Identify which cell holds the provided text, then report its [x, y] central coordinate. 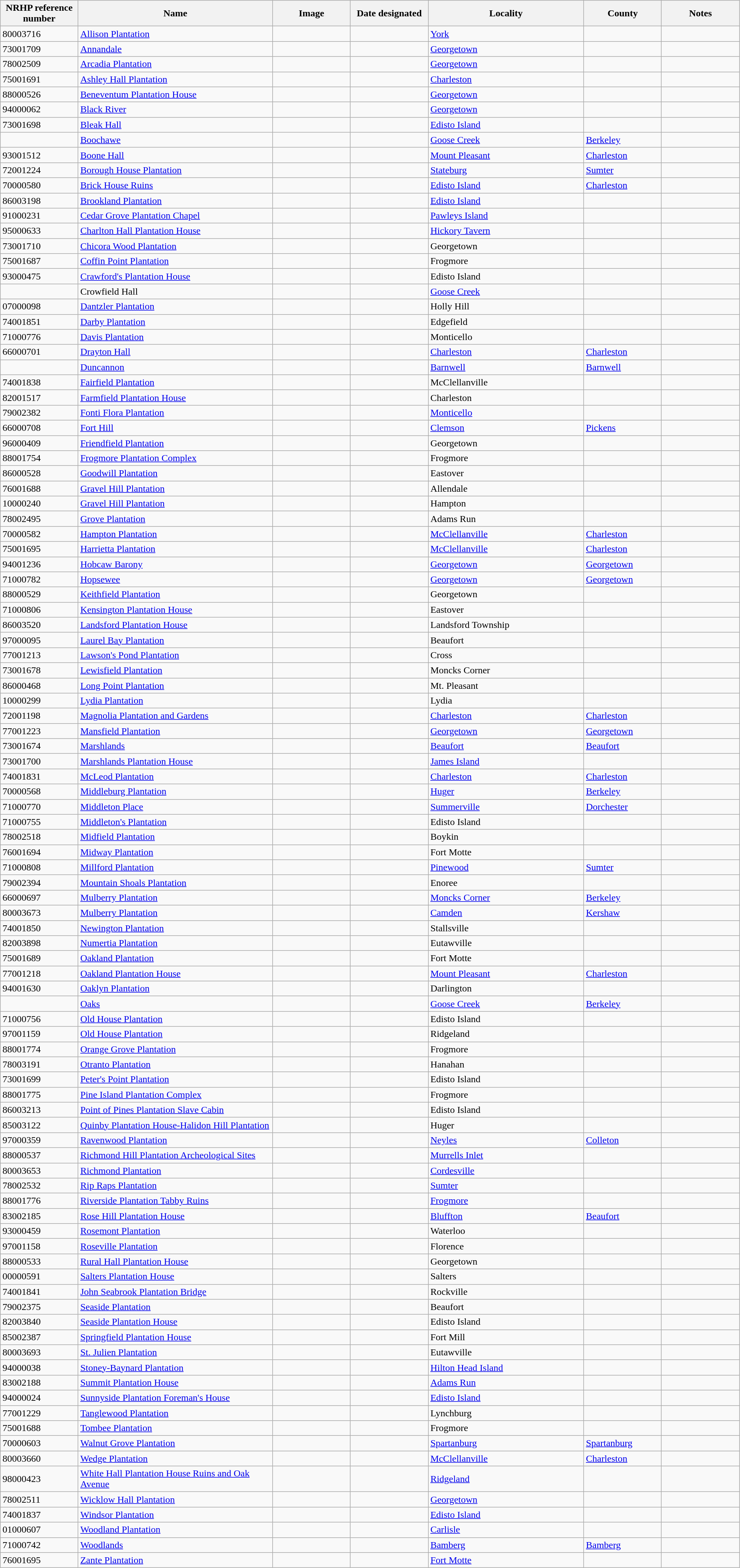
Holly Hill [506, 307]
80003673 [39, 913]
Oakland Plantation [175, 958]
Millford Plantation [175, 867]
Farmfield Plantation House [175, 397]
77001218 [39, 974]
73001710 [39, 246]
97001159 [39, 1034]
78002532 [39, 1186]
88000526 [39, 94]
Darlington [506, 989]
Borough House Plantation [175, 170]
Allendale [506, 489]
74001851 [39, 322]
Midway Plantation [175, 852]
Coffin Point Plantation [175, 261]
74001837 [39, 1515]
75001687 [39, 261]
71000756 [39, 1019]
79002382 [39, 413]
73001700 [39, 761]
83002188 [39, 1382]
88001754 [39, 458]
Kershaw [623, 913]
71000776 [39, 337]
Orange Grove Plantation [175, 1049]
86003520 [39, 625]
Davis Plantation [175, 337]
75001688 [39, 1428]
Middleton's Plantation [175, 822]
Pawleys Island [506, 216]
97000095 [39, 640]
75001691 [39, 79]
Rural Hall Plantation House [175, 1261]
Mansfield Plantation [175, 731]
66000697 [39, 897]
Quinby Plantation House-Halidon Hill Plantation [175, 1125]
94001236 [39, 564]
77001229 [39, 1413]
97000359 [39, 1140]
86003198 [39, 200]
80003653 [39, 1170]
Sunnyside Plantation Foreman's House [175, 1398]
82003898 [39, 943]
Wedge Plantation [175, 1459]
Stoney-Baynard Plantation [175, 1367]
Salters Plantation House [175, 1277]
Point of Pines Plantation Slave Cabin [175, 1110]
Bluffton [506, 1216]
Crawford's Plantation House [175, 276]
Lydia Plantation [175, 701]
94000038 [39, 1367]
Woodland Plantation [175, 1530]
Rose Hill Plantation House [175, 1216]
97001158 [39, 1246]
85002387 [39, 1337]
Seaside Plantation House [175, 1322]
07000098 [39, 307]
83002185 [39, 1216]
White Hall Plantation House Ruins and Oak Avenue [175, 1479]
Harrietta Plantation [175, 549]
Boone Hall [175, 155]
Hampton [506, 504]
Lawson's Pond Plantation [175, 655]
98000423 [39, 1479]
70000568 [39, 792]
78003191 [39, 1064]
Walnut Grove Plantation [175, 1443]
Rip Raps Plantation [175, 1186]
Frogmore Plantation Complex [175, 458]
74001841 [39, 1292]
Carlisle [506, 1530]
Fort Mill [506, 1337]
Locality [506, 14]
94000024 [39, 1398]
Notes [701, 14]
79002394 [39, 882]
88001774 [39, 1049]
Cross [506, 655]
Oaks [175, 1004]
71000755 [39, 822]
Oaklyn Plantation [175, 989]
Arcadia Plantation [175, 64]
Landsford Township [506, 625]
78002495 [39, 519]
County [623, 14]
73001709 [39, 49]
72001198 [39, 716]
88000533 [39, 1261]
Rosemont Plantation [175, 1231]
Windsor Plantation [175, 1515]
Clemson [506, 428]
Hopsewee [175, 579]
10000299 [39, 701]
86000468 [39, 685]
76001688 [39, 489]
73001698 [39, 125]
Otranto Plantation [175, 1064]
71000808 [39, 867]
Tanglewood Plantation [175, 1413]
Hanahan [506, 1064]
94000062 [39, 109]
73001674 [39, 746]
74001838 [39, 382]
Woodlands [175, 1545]
Boochawe [175, 140]
91000231 [39, 216]
James Island [506, 761]
Middleton Place [175, 807]
75001689 [39, 958]
Murrells Inlet [506, 1155]
Lynchburg [506, 1413]
Ravenwood Plantation [175, 1140]
Keithfield Plantation [175, 594]
78002518 [39, 837]
Mountain Shoals Plantation [175, 882]
10000240 [39, 504]
66000708 [39, 428]
Annandale [175, 49]
Edgefield [506, 322]
Florence [506, 1246]
Fonti Flora Plantation [175, 413]
Stateburg [506, 170]
76001695 [39, 1560]
Friendfield Plantation [175, 443]
74001850 [39, 928]
Colleton [623, 1140]
Neyles [506, 1140]
88000529 [39, 594]
Pickens [623, 428]
Laurel Bay Plantation [175, 640]
Wicklow Hall Plantation [175, 1500]
80003660 [39, 1459]
Richmond Hill Plantation Archeological Sites [175, 1155]
Name [175, 14]
88000537 [39, 1155]
73001699 [39, 1079]
70000580 [39, 185]
Grove Plantation [175, 519]
Bleak Hall [175, 125]
Riverside Plantation Tabby Ruins [175, 1201]
Rockville [506, 1292]
Summit Plantation House [175, 1382]
Charlton Hall Plantation House [175, 231]
Stallsville [506, 928]
Date designated [389, 14]
Black River [175, 109]
74001831 [39, 776]
Duncannon [175, 367]
94001630 [39, 989]
Hilton Head Island [506, 1367]
86000528 [39, 473]
Zante Plantation [175, 1560]
Magnolia Plantation and Gardens [175, 716]
85003122 [39, 1125]
Numertia Plantation [175, 943]
Allison Plantation [175, 34]
93000475 [39, 276]
Middleburg Plantation [175, 792]
Crowfield Hall [175, 291]
76001694 [39, 852]
Pine Island Plantation Complex [175, 1095]
86003213 [39, 1110]
77001213 [39, 655]
Goodwill Plantation [175, 473]
Lydia [506, 701]
93001512 [39, 155]
Hobcaw Barony [175, 564]
Newington Plantation [175, 928]
Seaside Plantation [175, 1307]
Brookland Plantation [175, 200]
78002511 [39, 1500]
Camden [506, 913]
Oakland Plantation House [175, 974]
Landsford Plantation House [175, 625]
Lewisfield Plantation [175, 670]
80003716 [39, 34]
Cordesville [506, 1170]
82003840 [39, 1322]
95000633 [39, 231]
Long Point Plantation [175, 685]
Waterloo [506, 1231]
Fort Hill [175, 428]
York [506, 34]
Marshlands Plantation House [175, 761]
70000603 [39, 1443]
John Seabrook Plantation Bridge [175, 1292]
71000770 [39, 807]
Tombee Plantation [175, 1428]
Midfield Plantation [175, 837]
Dantzler Plantation [175, 307]
71000806 [39, 610]
Cedar Grove Plantation Chapel [175, 216]
Drayton Hall [175, 352]
NRHP reference number [39, 14]
Springfield Plantation House [175, 1337]
75001695 [39, 549]
Fairfield Plantation [175, 382]
96000409 [39, 443]
McLeod Plantation [175, 776]
Ashley Hall Plantation [175, 79]
Chicora Wood Plantation [175, 246]
88001776 [39, 1201]
Salters [506, 1277]
Roseville Plantation [175, 1246]
70000582 [39, 534]
Pinewood [506, 867]
Marshlands [175, 746]
72001224 [39, 170]
71000782 [39, 579]
82001517 [39, 397]
Image [311, 14]
80003693 [39, 1352]
00000591 [39, 1277]
Dorchester [623, 807]
Kensington Plantation House [175, 610]
Brick House Ruins [175, 185]
Summerville [506, 807]
St. Julien Plantation [175, 1352]
73001678 [39, 670]
Hampton Plantation [175, 534]
Hickory Tavern [506, 231]
01000607 [39, 1530]
Peter's Point Plantation [175, 1079]
77001223 [39, 731]
Mt. Pleasant [506, 685]
88001775 [39, 1095]
Beneventum Plantation House [175, 94]
78002509 [39, 64]
71000742 [39, 1545]
93000459 [39, 1231]
Enoree [506, 882]
Darby Plantation [175, 322]
Richmond Plantation [175, 1170]
79002375 [39, 1307]
Boykin [506, 837]
66000701 [39, 352]
